Capture the cell that displays the provided text and extract its [X, Y] central coordinate. 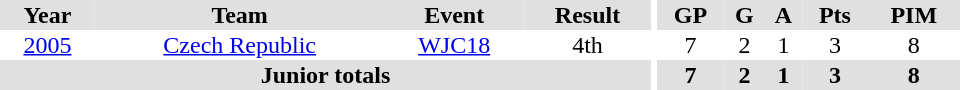
Event [454, 15]
2005 [48, 45]
WJC18 [454, 45]
Year [48, 15]
Czech Republic [240, 45]
A [784, 15]
Pts [834, 15]
G [744, 15]
GP [691, 15]
PIM [914, 15]
Junior totals [326, 75]
Result [588, 15]
4th [588, 45]
Team [240, 15]
